For the text-containing cell, return its midpoint in (x, y) coordinate format. 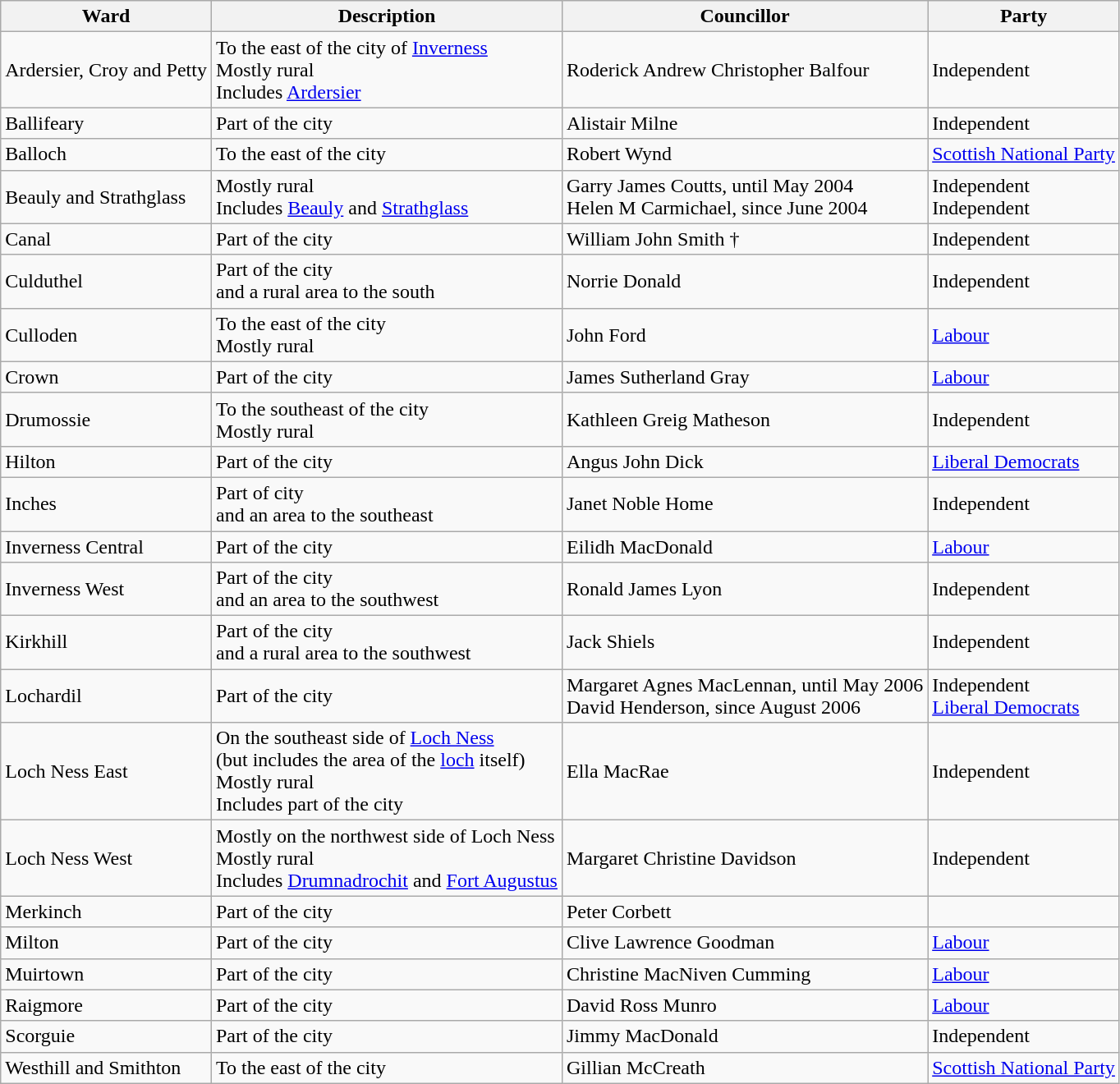
Gillian McCreath (744, 1068)
Ardersier, Croy and Petty (107, 70)
James Sutherland Gray (744, 377)
Part of the city and a rural area to the south (386, 281)
Roderick Andrew Christopher Balfour (744, 70)
Ward (107, 16)
Milton (107, 943)
Independent Liberal Democrats (1024, 696)
Christine MacNiven Cumming (744, 974)
Beauly and Strathglass (107, 197)
Robert Wynd (744, 154)
Garry James Coutts, until May 2004 Helen M Carmichael, since June 2004 (744, 197)
Independent Independent (1024, 197)
Culduthel (107, 281)
Muirtown (107, 974)
Scorguie (107, 1036)
To the southeast of the city Mostly rural (386, 419)
Clive Lawrence Goodman (744, 943)
Alistair Milne (744, 123)
To the east of the city of Inverness Mostly rural Includes Ardersier (386, 70)
On the southeast side of Loch Ness (but includes the area of the loch itself) Mostly rural Includes part of the city (386, 772)
Party (1024, 16)
Loch Ness West (107, 858)
Balloch (107, 154)
Part of the city and a rural area to the southwest (386, 642)
Margaret Agnes MacLennan, until May 2006 David Henderson, since August 2006 (744, 696)
Ronald James Lyon (744, 590)
Eilidh MacDonald (744, 546)
Councillor (744, 16)
William John Smith † (744, 239)
Ballifeary (107, 123)
Inches (107, 504)
Hilton (107, 462)
Mostly on the northwest side of Loch Ness Mostly rural Includes Drumnadrochit and Fort Augustus (386, 858)
Kirkhill (107, 642)
Mostly rural Includes Beauly and Strathglass (386, 197)
Angus John Dick (744, 462)
Drumossie (107, 419)
Lochardil (107, 696)
Janet Noble Home (744, 504)
Norrie Donald (744, 281)
David Ross Munro (744, 1005)
Part of city and an area to the southeast (386, 504)
Culloden (107, 335)
Margaret Christine Davidson (744, 858)
John Ford (744, 335)
Part of the city and an area to the southwest (386, 590)
Liberal Democrats (1024, 462)
Ella MacRae (744, 772)
Inverness Central (107, 546)
Merkinch (107, 912)
Canal (107, 239)
Jimmy MacDonald (744, 1036)
Westhill and Smithton (107, 1068)
Crown (107, 377)
Jack Shiels (744, 642)
Description (386, 16)
Kathleen Greig Matheson (744, 419)
Loch Ness East (107, 772)
To the east of the city Mostly rural (386, 335)
Raigmore (107, 1005)
Inverness West (107, 590)
Peter Corbett (744, 912)
